Scan for the cell matching the given text and deliver its (X, Y) coordinate at center. 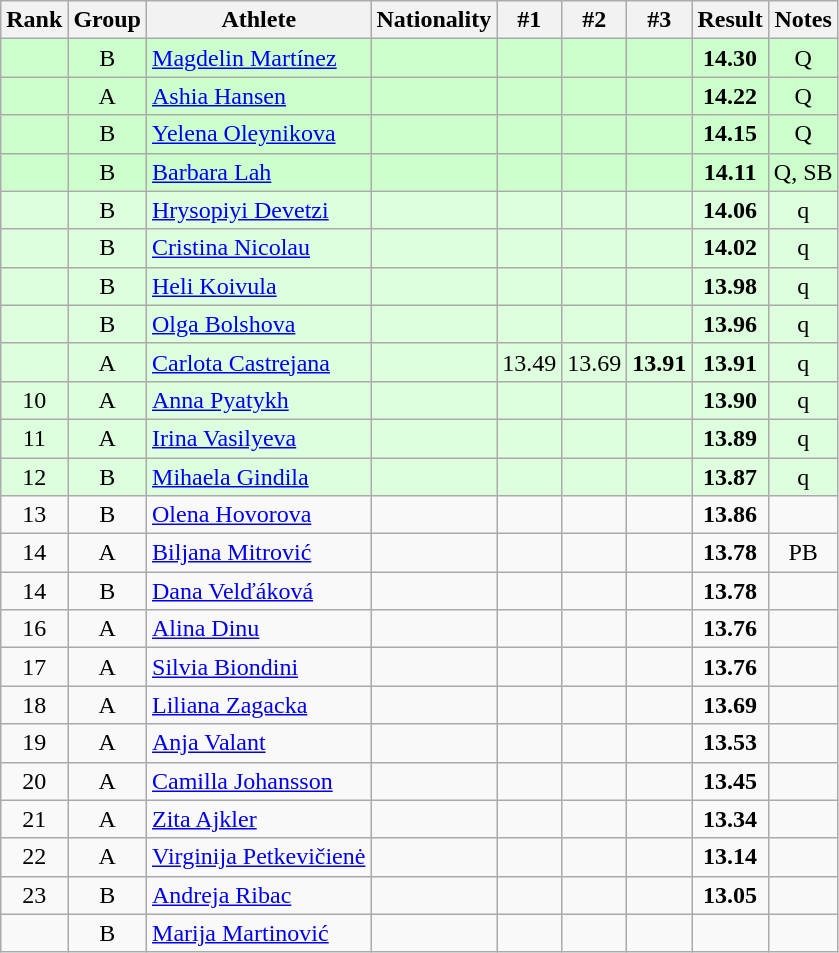
Result (730, 20)
14.06 (730, 210)
Olga Bolshova (259, 324)
Dana Velďáková (259, 591)
Nationality (434, 20)
22 (34, 857)
Mihaela Gindila (259, 477)
Group (108, 20)
13.34 (730, 819)
Anja Valant (259, 743)
Liliana Zagacka (259, 705)
13.87 (730, 477)
Zita Ajkler (259, 819)
20 (34, 781)
Athlete (259, 20)
23 (34, 895)
14.15 (730, 134)
Barbara Lah (259, 172)
13.53 (730, 743)
13.14 (730, 857)
13.98 (730, 286)
13.96 (730, 324)
PB (803, 553)
14.02 (730, 248)
#1 (530, 20)
Virginija Petkevičienė (259, 857)
Heli Koivula (259, 286)
Alina Dinu (259, 629)
#3 (660, 20)
12 (34, 477)
19 (34, 743)
13.05 (730, 895)
Rank (34, 20)
Notes (803, 20)
16 (34, 629)
13.89 (730, 438)
Andreja Ribac (259, 895)
Magdelin Martínez (259, 58)
14.30 (730, 58)
10 (34, 400)
Camilla Johansson (259, 781)
#2 (594, 20)
13 (34, 515)
Olena Hovorova (259, 515)
11 (34, 438)
Ashia Hansen (259, 96)
Hrysopiyi Devetzi (259, 210)
Silvia Biondini (259, 667)
13.90 (730, 400)
Carlota Castrejana (259, 362)
Biljana Mitrović (259, 553)
Anna Pyatykh (259, 400)
13.49 (530, 362)
17 (34, 667)
14.11 (730, 172)
13.45 (730, 781)
13.86 (730, 515)
Irina Vasilyeva (259, 438)
Marija Martinović (259, 933)
Q, SB (803, 172)
Cristina Nicolau (259, 248)
18 (34, 705)
21 (34, 819)
14.22 (730, 96)
Yelena Oleynikova (259, 134)
